Capture the cell that displays the provided text and extract its (x, y) central coordinate. 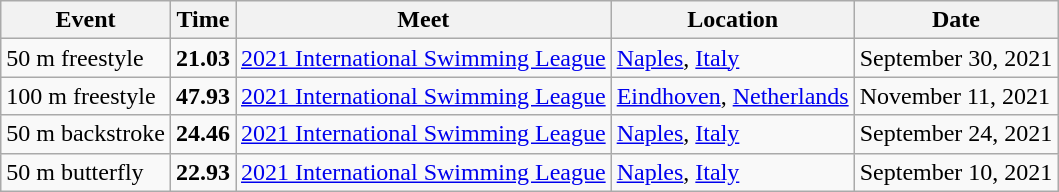
Meet (424, 20)
Time (202, 20)
September 24, 2021 (956, 134)
50 m freestyle (86, 58)
22.93 (202, 172)
Location (732, 20)
50 m butterfly (86, 172)
100 m freestyle (86, 96)
Eindhoven, Netherlands (732, 96)
24.46 (202, 134)
September 30, 2021 (956, 58)
Event (86, 20)
47.93 (202, 96)
21.03 (202, 58)
50 m backstroke (86, 134)
November 11, 2021 (956, 96)
Date (956, 20)
September 10, 2021 (956, 172)
